Find where the given text appears and provide that cell's center as (X, Y) coordinate. 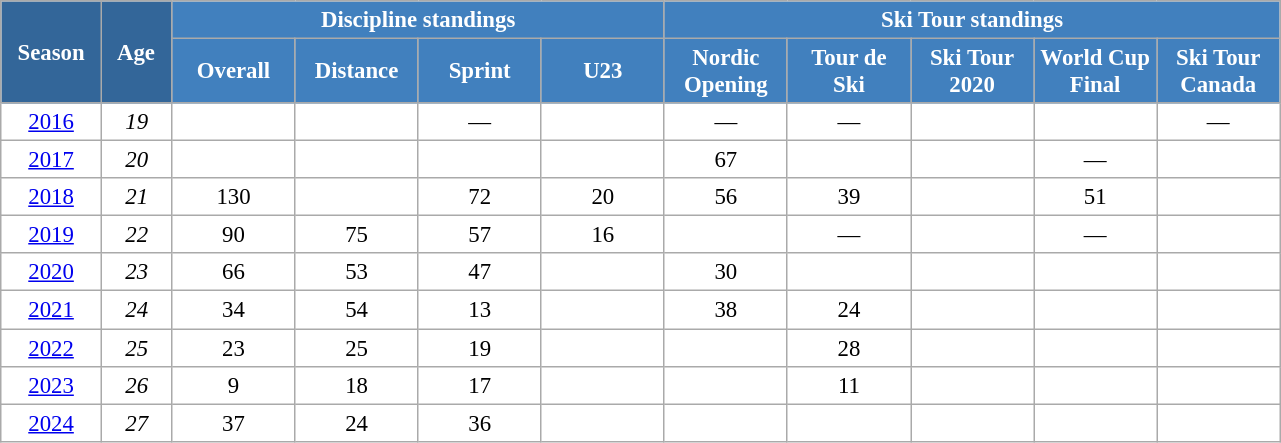
57 (480, 235)
16 (602, 235)
90 (234, 235)
2021 (52, 310)
54 (356, 310)
36 (480, 423)
Distance (356, 72)
2018 (52, 197)
39 (848, 197)
28 (848, 348)
2017 (52, 160)
2019 (52, 235)
75 (356, 235)
2016 (52, 122)
Age (136, 52)
U23 (602, 72)
21 (136, 197)
Overall (234, 72)
47 (480, 273)
67 (726, 160)
56 (726, 197)
Sprint (480, 72)
38 (726, 310)
Ski TourCanada (1218, 72)
18 (356, 385)
Ski Tour standings (972, 20)
Season (52, 52)
9 (234, 385)
2023 (52, 385)
Discipline standings (418, 20)
Tour deSki (848, 72)
2022 (52, 348)
130 (234, 197)
17 (480, 385)
72 (480, 197)
11 (848, 385)
2020 (52, 273)
13 (480, 310)
66 (234, 273)
53 (356, 273)
NordicOpening (726, 72)
2024 (52, 423)
37 (234, 423)
26 (136, 385)
27 (136, 423)
30 (726, 273)
Ski Tour2020 (972, 72)
51 (1096, 197)
World CupFinal (1096, 72)
22 (136, 235)
34 (234, 310)
